Return the (x, y) coordinate for the center point of the cell that contains the specified text.  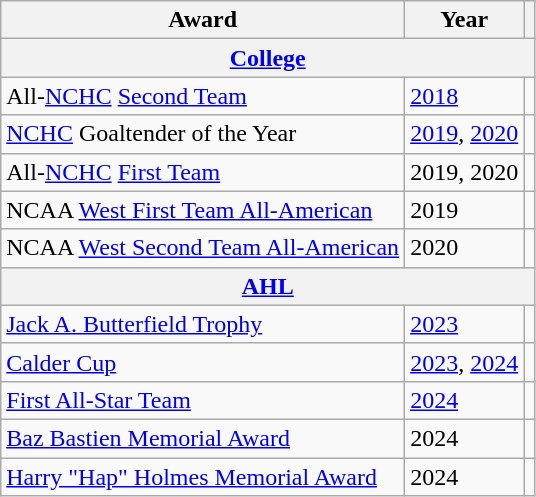
AHL (268, 286)
First All-Star Team (203, 400)
2018 (464, 96)
Award (203, 20)
College (268, 58)
2023, 2024 (464, 362)
2019 (464, 210)
Harry "Hap" Holmes Memorial Award (203, 477)
NCHC Goaltender of the Year (203, 134)
All-NCHC Second Team (203, 96)
2023 (464, 324)
NCAA West Second Team All-American (203, 248)
Year (464, 20)
All-NCHC First Team (203, 172)
Baz Bastien Memorial Award (203, 438)
2020 (464, 248)
Jack A. Butterfield Trophy (203, 324)
Calder Cup (203, 362)
NCAA West First Team All-American (203, 210)
